Scan for the cell matching the given text and deliver its (X, Y) coordinate at center. 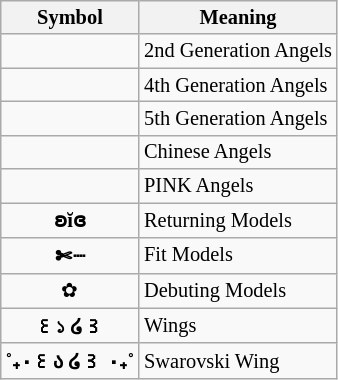
Swarovski Wing (238, 360)
PINK Angels (238, 186)
Fit Models (238, 254)
4th Generation Angels (238, 85)
˚₊‧꒰ა ໒꒱ ‧₊˚ (70, 360)
Meaning (238, 17)
ʚĭɞ (70, 220)
Debuting Models (238, 290)
Chinese Angels (238, 152)
2nd Generation Angels (238, 51)
꒰১ ໒꒱ (70, 326)
✿ (70, 290)
Returning Models (238, 220)
Wings (238, 326)
5th Generation Angels (238, 118)
Symbol (70, 17)
✄┈ (70, 254)
